Provide the (x, y) coordinate of the cell's center where the given text is located.  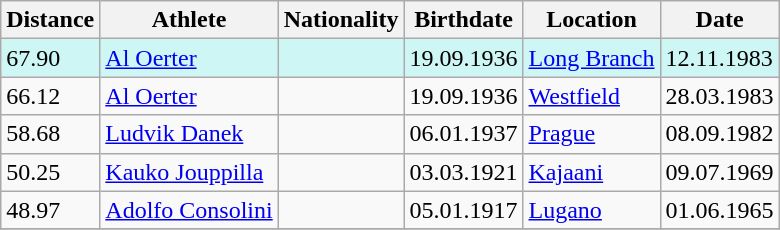
Nationality (341, 20)
Long Branch (592, 58)
28.03.1983 (720, 96)
09.07.1969 (720, 172)
48.97 (50, 210)
Date (720, 20)
Distance (50, 20)
Birthdate (464, 20)
Location (592, 20)
Westfield (592, 96)
01.06.1965 (720, 210)
06.01.1937 (464, 134)
67.90 (50, 58)
Lugano (592, 210)
50.25 (50, 172)
Kauko Jouppilla (189, 172)
58.68 (50, 134)
Prague (592, 134)
Kajaani (592, 172)
12.11.1983 (720, 58)
05.01.1917 (464, 210)
66.12 (50, 96)
08.09.1982 (720, 134)
Ludvik Danek (189, 134)
Adolfo Consolini (189, 210)
Athlete (189, 20)
03.03.1921 (464, 172)
